Search for the cell housing the specified text and yield its (X, Y) center coordinate. 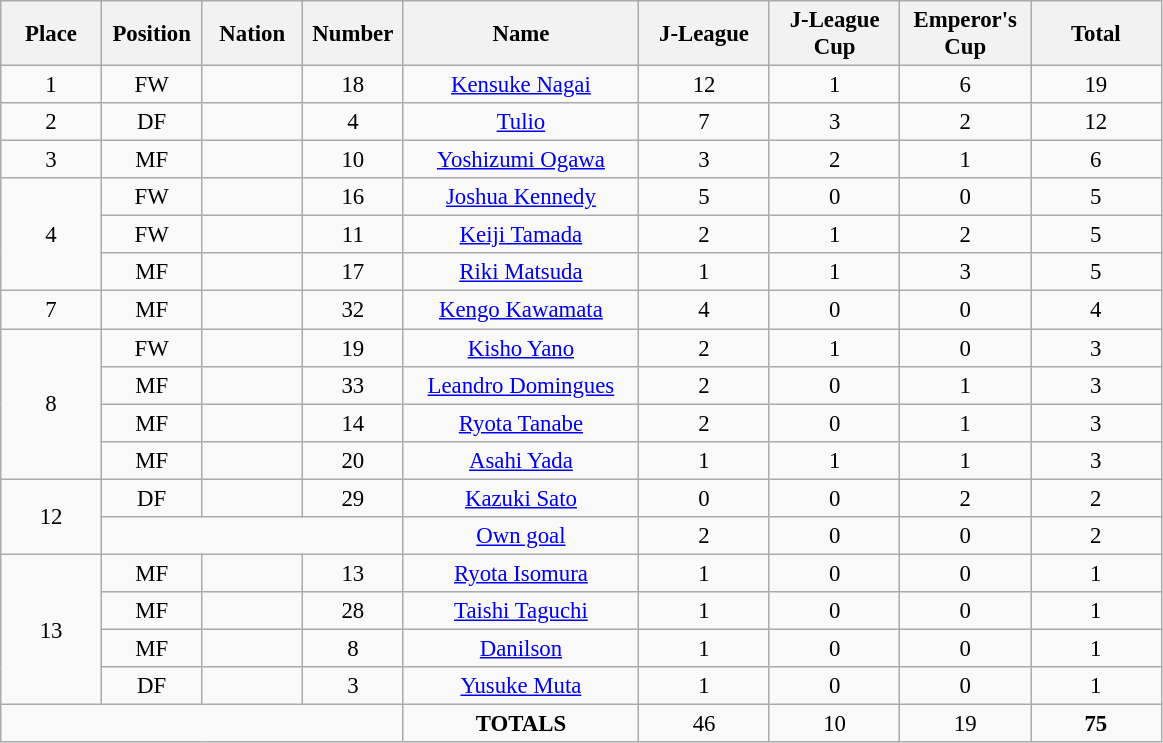
46 (704, 724)
Joshua Kennedy (521, 197)
Kensuke Nagai (521, 85)
Yoshizumi Ogawa (521, 160)
75 (1096, 724)
Position (152, 34)
Asahi Yada (521, 460)
Leandro Domingues (521, 385)
Own goal (521, 536)
Emperor's Cup (966, 34)
Danilson (521, 648)
TOTALS (521, 724)
Name (521, 34)
28 (354, 611)
Riki Matsuda (521, 273)
Ryota Tanabe (521, 423)
20 (354, 460)
J-League Cup (834, 34)
Place (52, 34)
Nation (252, 34)
Yusuke Muta (521, 686)
Kisho Yano (521, 348)
Kazuki Sato (521, 498)
16 (354, 197)
Number (354, 34)
33 (354, 385)
J-League (704, 34)
Taishi Taguchi (521, 611)
Total (1096, 34)
29 (354, 498)
Tulio (521, 122)
17 (354, 273)
Kengo Kawamata (521, 310)
32 (354, 310)
14 (354, 423)
Ryota Isomura (521, 573)
18 (354, 85)
11 (354, 235)
Keiji Tamada (521, 235)
